Search for the cell housing the specified text and yield its [x, y] center coordinate. 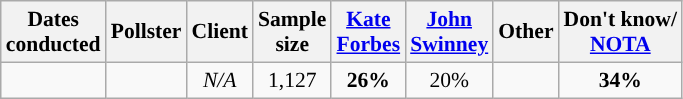
20% [449, 80]
Pollster [146, 32]
N/A [219, 80]
Other [526, 32]
KateForbes [368, 32]
Don't know/NOTA [620, 32]
34% [620, 80]
Datesconducted [54, 32]
26% [368, 80]
Samplesize [292, 32]
JohnSwinney [449, 32]
Client [219, 32]
1,127 [292, 80]
